Locate the cell with the specified text and output its (X, Y) center coordinate. 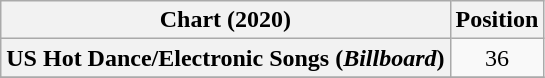
Chart (2020) (226, 20)
Position (497, 20)
US Hot Dance/Electronic Songs (Billboard) (226, 58)
36 (497, 58)
